Output the [x, y] coordinate of the center of the cell containing the given text.  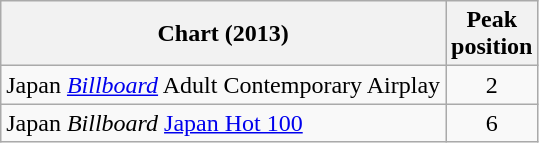
2 [492, 85]
Peakposition [492, 34]
Chart (2013) [224, 34]
Japan Billboard Adult Contemporary Airplay [224, 85]
6 [492, 123]
Japan Billboard Japan Hot 100 [224, 123]
